Search for the cell housing the specified text and yield its (X, Y) center coordinate. 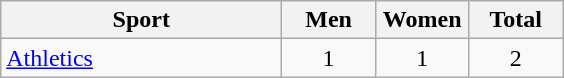
2 (516, 58)
Athletics (142, 58)
Men (329, 20)
Total (516, 20)
Sport (142, 20)
Women (422, 20)
